Output the (X, Y) coordinate of the center of the cell containing the given text.  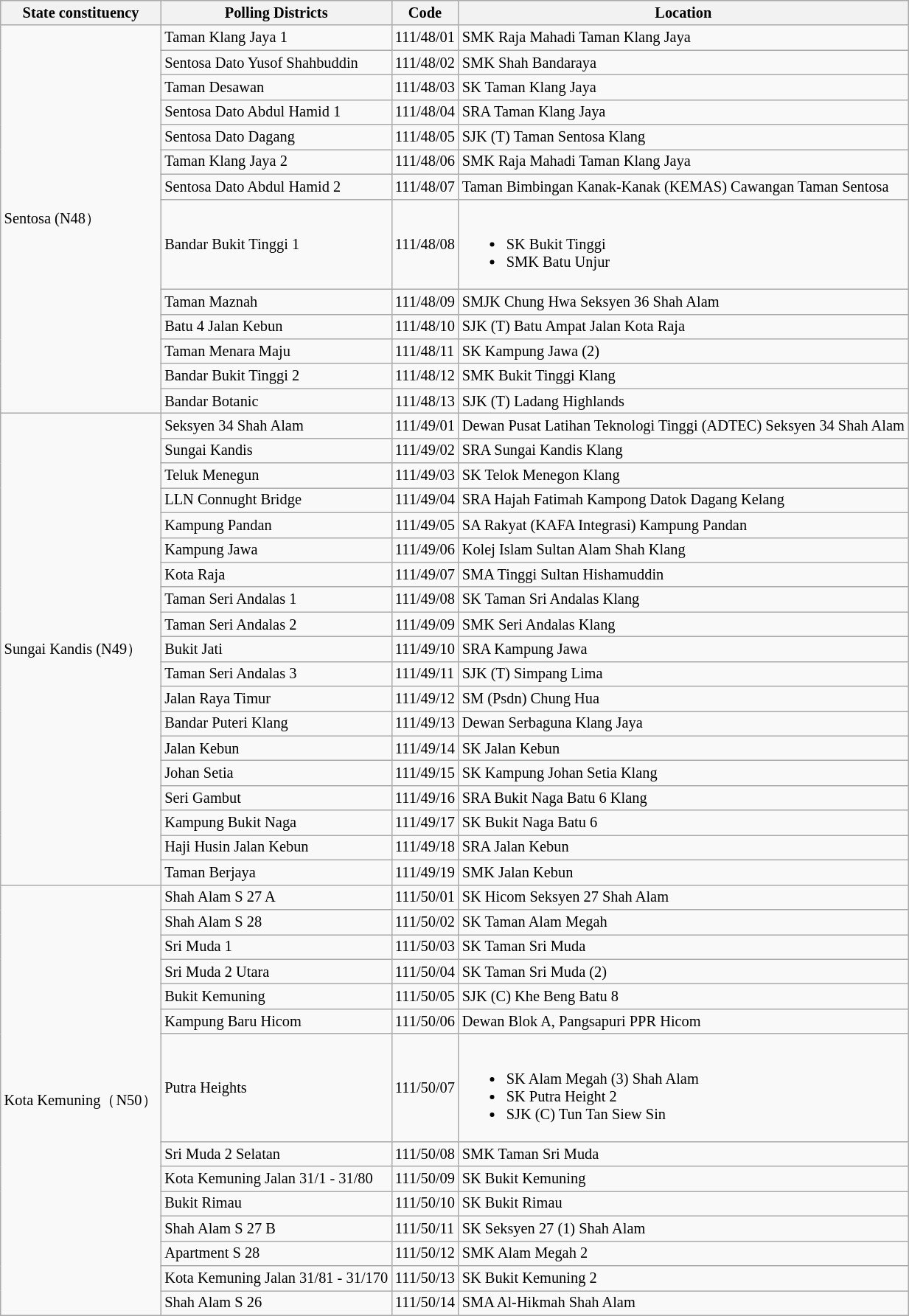
Kampung Jawa (276, 550)
111/50/09 (425, 1179)
SK Taman Klang Jaya (683, 87)
111/48/11 (425, 351)
111/48/12 (425, 376)
Bukit Kemuning (276, 996)
Sri Muda 2 Utara (276, 972)
Jalan Raya Timur (276, 699)
111/50/08 (425, 1154)
111/49/04 (425, 500)
111/48/13 (425, 401)
Kota Raja (276, 574)
111/50/05 (425, 996)
SJK (T) Ladang Highlands (683, 401)
Bandar Bukit Tinggi 1 (276, 244)
SMK Taman Sri Muda (683, 1154)
Taman Menara Maju (276, 351)
111/50/12 (425, 1253)
SK Alam Megah (3) Shah AlamSK Putra Height 2SJK (C) Tun Tan Siew Sin (683, 1087)
111/50/11 (425, 1228)
SK Bukit Rimau (683, 1203)
Taman Klang Jaya 2 (276, 161)
SK Kampung Jawa (2) (683, 351)
111/48/08 (425, 244)
SK Telok Menegon Klang (683, 476)
LLN Connught Bridge (276, 500)
Kota Kemuning Jalan 31/1 - 31/80 (276, 1179)
Code (425, 13)
Kampung Bukit Naga (276, 823)
Kota Kemuning Jalan 31/81 - 31/170 (276, 1278)
111/50/07 (425, 1087)
Taman Seri Andalas 1 (276, 599)
SMK Jalan Kebun (683, 872)
SJK (T) Batu Ampat Jalan Kota Raja (683, 327)
Bandar Botanic (276, 401)
111/49/05 (425, 525)
111/49/15 (425, 773)
Batu 4 Jalan Kebun (276, 327)
SJK (C) Khe Beng Batu 8 (683, 996)
Kampung Pandan (276, 525)
Sentosa Dato Abdul Hamid 1 (276, 112)
Sungai Kandis (276, 450)
Taman Maznah (276, 302)
Dewan Pusat Latihan Teknologi Tinggi (ADTEC) Seksyen 34 Shah Alam (683, 425)
Kota Kemuning（N50） (81, 1100)
Putra Heights (276, 1087)
State constituency (81, 13)
111/49/16 (425, 798)
SK Bukit Kemuning 2 (683, 1278)
Bukit Jati (276, 649)
Sentosa Dato Yusof Shahbuddin (276, 63)
Apartment S 28 (276, 1253)
Sri Muda 2 Selatan (276, 1154)
111/49/08 (425, 599)
SRA Kampung Jawa (683, 649)
Taman Klang Jaya 1 (276, 38)
Sentosa Dato Abdul Hamid 2 (276, 187)
111/50/10 (425, 1203)
Bukit Rimau (276, 1203)
Taman Seri Andalas 2 (276, 624)
111/49/11 (425, 674)
Shah Alam S 27 A (276, 897)
111/49/13 (425, 723)
SMA Al-Hikmah Shah Alam (683, 1303)
Bandar Bukit Tinggi 2 (276, 376)
SM (Psdn) Chung Hua (683, 699)
SMA Tinggi Sultan Hishamuddin (683, 574)
111/50/03 (425, 947)
Location (683, 13)
111/49/01 (425, 425)
Sentosa (N48） (81, 219)
111/50/02 (425, 922)
SMK Bukit Tinggi Klang (683, 376)
111/49/12 (425, 699)
111/50/13 (425, 1278)
SRA Sungai Kandis Klang (683, 450)
SMK Alam Megah 2 (683, 1253)
SK Jalan Kebun (683, 748)
111/50/14 (425, 1303)
Seri Gambut (276, 798)
SK Seksyen 27 (1) Shah Alam (683, 1228)
111/50/06 (425, 1021)
SRA Jalan Kebun (683, 847)
111/49/17 (425, 823)
Polling Districts (276, 13)
Sri Muda 1 (276, 947)
SA Rakyat (KAFA Integrasi) Kampung Pandan (683, 525)
SK Taman Sri Andalas Klang (683, 599)
111/49/09 (425, 624)
SRA Taman Klang Jaya (683, 112)
111/49/10 (425, 649)
SK Taman Alam Megah (683, 922)
111/49/06 (425, 550)
SK Bukit Kemuning (683, 1179)
Taman Bimbingan Kanak-Kanak (KEMAS) Cawangan Taman Sentosa (683, 187)
Taman Desawan (276, 87)
Shah Alam S 26 (276, 1303)
Taman Berjaya (276, 872)
111/48/07 (425, 187)
111/48/03 (425, 87)
Dewan Blok A, Pangsapuri PPR Hicom (683, 1021)
Bandar Puteri Klang (276, 723)
111/48/10 (425, 327)
111/48/02 (425, 63)
Jalan Kebun (276, 748)
111/49/14 (425, 748)
SK Taman Sri Muda (2) (683, 972)
Kampung Baru Hicom (276, 1021)
SRA Bukit Naga Batu 6 Klang (683, 798)
111/48/05 (425, 137)
Taman Seri Andalas 3 (276, 674)
Sungai Kandis (N49） (81, 649)
Teluk Menegun (276, 476)
SK Bukit TinggiSMK Batu Unjur (683, 244)
SK Bukit Naga Batu 6 (683, 823)
Kolej Islam Sultan Alam Shah Klang (683, 550)
SJK (T) Simpang Lima (683, 674)
SK Taman Sri Muda (683, 947)
SJK (T) Taman Sentosa Klang (683, 137)
Shah Alam S 28 (276, 922)
111/48/09 (425, 302)
SMK Shah Bandaraya (683, 63)
111/48/06 (425, 161)
Dewan Serbaguna Klang Jaya (683, 723)
Shah Alam S 27 B (276, 1228)
111/48/04 (425, 112)
SRA Hajah Fatimah Kampong Datok Dagang Kelang (683, 500)
111/50/01 (425, 897)
SMK Seri Andalas Klang (683, 624)
SK Hicom Seksyen 27 Shah Alam (683, 897)
Johan Setia (276, 773)
SK Kampung Johan Setia Klang (683, 773)
111/50/04 (425, 972)
111/49/07 (425, 574)
111/49/18 (425, 847)
Haji Husin Jalan Kebun (276, 847)
111/49/02 (425, 450)
111/48/01 (425, 38)
Seksyen 34 Shah Alam (276, 425)
111/49/03 (425, 476)
SMJK Chung Hwa Seksyen 36 Shah Alam (683, 302)
111/49/19 (425, 872)
Sentosa Dato Dagang (276, 137)
